For the text-containing cell, return its midpoint in [X, Y] coordinate format. 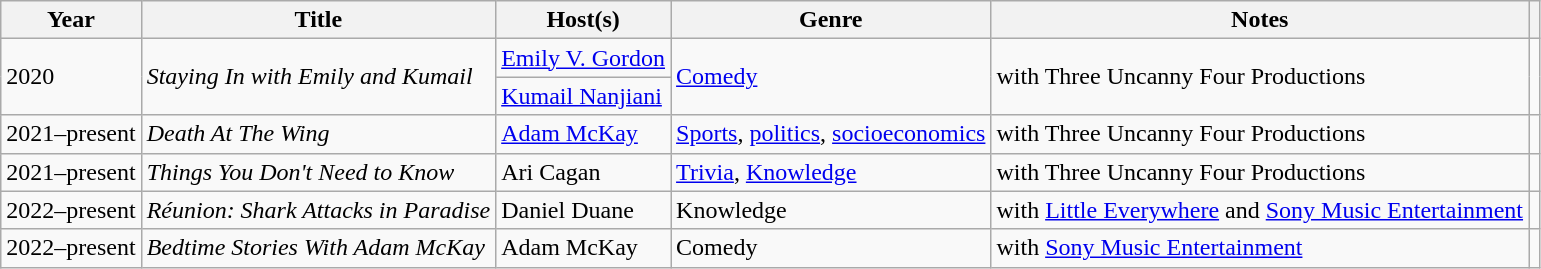
Réunion: Shark Attacks in Paradise [318, 210]
Genre [831, 20]
Death At The Wing [318, 134]
with Little Everywhere and Sony Music Entertainment [1260, 210]
Kumail Nanjiani [584, 96]
Title [318, 20]
with Sony Music Entertainment [1260, 248]
Daniel Duane [584, 210]
Emily V. Gordon [584, 58]
Year [71, 20]
Notes [1260, 20]
Knowledge [831, 210]
Things You Don't Need to Know [318, 172]
Host(s) [584, 20]
Bedtime Stories With Adam McKay [318, 248]
Staying In with Emily and Kumail [318, 77]
Sports, politics, socioeconomics [831, 134]
2020 [71, 77]
Trivia, Knowledge [831, 172]
Ari Cagan [584, 172]
